Detect which cell encompasses the target text, then output its [X, Y] center coordinate. 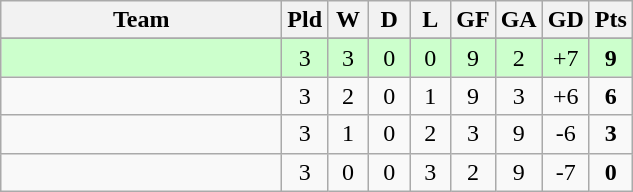
Pld [305, 20]
Team [142, 20]
+6 [566, 96]
D [390, 20]
W [348, 20]
L [430, 20]
GF [473, 20]
-7 [566, 172]
GD [566, 20]
Pts [610, 20]
-6 [566, 134]
GA [518, 20]
6 [610, 96]
+7 [566, 58]
